Capture the cell that displays the provided text and extract its [x, y] central coordinate. 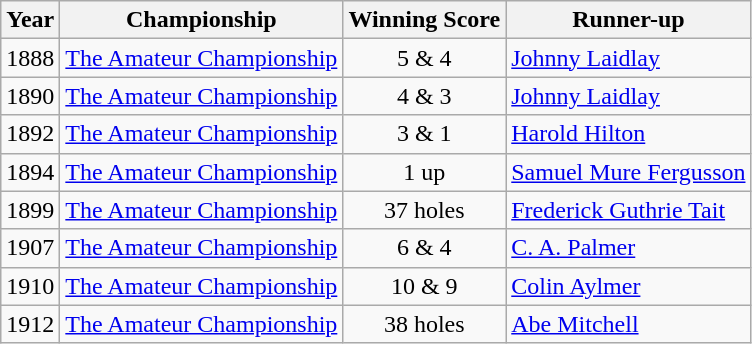
Frederick Guthrie Tait [628, 210]
Runner-up [628, 20]
Harold Hilton [628, 134]
Championship [202, 20]
1892 [30, 134]
38 holes [424, 324]
C. A. Palmer [628, 248]
1 up [424, 172]
37 holes [424, 210]
1899 [30, 210]
4 & 3 [424, 96]
Abe Mitchell [628, 324]
1894 [30, 172]
1912 [30, 324]
1907 [30, 248]
1890 [30, 96]
3 & 1 [424, 134]
1910 [30, 286]
10 & 9 [424, 286]
5 & 4 [424, 58]
6 & 4 [424, 248]
Year [30, 20]
Colin Aylmer [628, 286]
1888 [30, 58]
Samuel Mure Fergusson [628, 172]
Winning Score [424, 20]
